For the text-containing cell, return its midpoint in [X, Y] coordinate format. 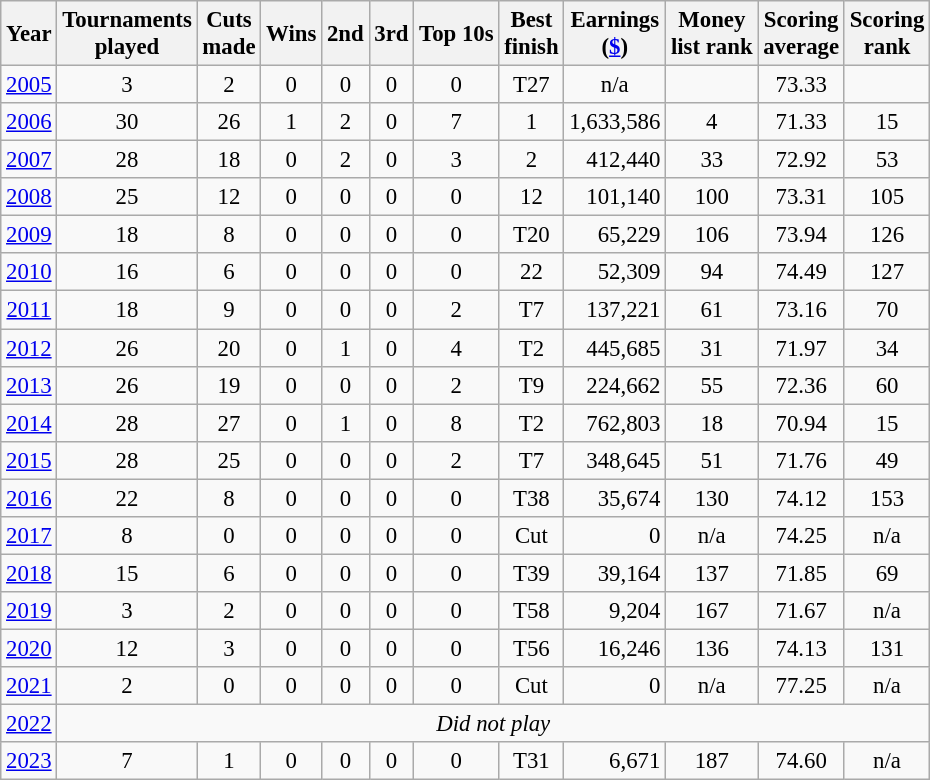
137,221 [615, 310]
31 [712, 348]
73.33 [802, 85]
2005 [29, 85]
35,674 [615, 498]
51 [712, 460]
74.60 [802, 761]
65,229 [615, 235]
20 [229, 348]
2007 [29, 160]
2019 [29, 611]
2006 [29, 122]
73.16 [802, 310]
445,685 [615, 348]
224,662 [615, 385]
33 [712, 160]
348,645 [615, 460]
101,140 [615, 197]
6,671 [615, 761]
70.94 [802, 423]
762,803 [615, 423]
126 [886, 235]
27 [229, 423]
3rd [392, 34]
60 [886, 385]
2012 [29, 348]
16 [127, 273]
130 [712, 498]
70 [886, 310]
71.85 [802, 573]
412,440 [615, 160]
T20 [532, 235]
61 [712, 310]
39,164 [615, 573]
2010 [29, 273]
136 [712, 648]
106 [712, 235]
Best finish [532, 34]
73.31 [802, 197]
72.36 [802, 385]
Scoring rank [886, 34]
187 [712, 761]
2015 [29, 460]
Wins [292, 34]
77.25 [802, 686]
131 [886, 648]
74.12 [802, 498]
55 [712, 385]
2013 [29, 385]
71.76 [802, 460]
72.92 [802, 160]
74.13 [802, 648]
1,633,586 [615, 122]
T31 [532, 761]
Cuts made [229, 34]
Earnings($) [615, 34]
2014 [29, 423]
T27 [532, 85]
Did not play [494, 724]
T56 [532, 648]
71.67 [802, 611]
T58 [532, 611]
2022 [29, 724]
2017 [29, 536]
T39 [532, 573]
9 [229, 310]
19 [229, 385]
16,246 [615, 648]
137 [712, 573]
2nd [346, 34]
9,204 [615, 611]
Tournaments played [127, 34]
74.25 [802, 536]
167 [712, 611]
30 [127, 122]
73.94 [802, 235]
105 [886, 197]
Top 10s [456, 34]
2011 [29, 310]
2020 [29, 648]
Year [29, 34]
52,309 [615, 273]
74.49 [802, 273]
2009 [29, 235]
49 [886, 460]
127 [886, 273]
34 [886, 348]
Scoring average [802, 34]
T38 [532, 498]
2023 [29, 761]
94 [712, 273]
2008 [29, 197]
69 [886, 573]
T9 [532, 385]
100 [712, 197]
2016 [29, 498]
71.33 [802, 122]
153 [886, 498]
Money list rank [712, 34]
71.97 [802, 348]
2021 [29, 686]
53 [886, 160]
2018 [29, 573]
